From the cell containing the given text, extract its center point as [X, Y] coordinate. 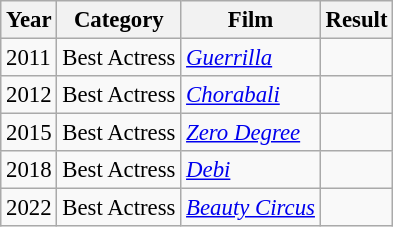
Year [29, 20]
Chorabali [250, 95]
Debi [250, 170]
Guerrilla [250, 58]
Beauty Circus [250, 208]
Category [119, 20]
2011 [29, 58]
2012 [29, 95]
2022 [29, 208]
Result [356, 20]
2018 [29, 170]
2015 [29, 133]
Zero Degree [250, 133]
Film [250, 20]
